Locate the cell with the specified text and output its (x, y) center coordinate. 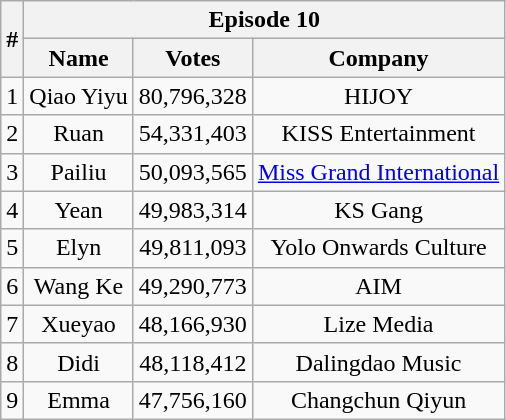
48,118,412 (192, 362)
Didi (79, 362)
1 (12, 96)
Ruan (79, 134)
Company (378, 58)
3 (12, 172)
49,290,773 (192, 286)
Miss Grand International (378, 172)
2 (12, 134)
Qiao Yiyu (79, 96)
5 (12, 248)
HIJOY (378, 96)
49,811,093 (192, 248)
# (12, 39)
AIM (378, 286)
Changchun Qiyun (378, 400)
48,166,930 (192, 324)
Lize Media (378, 324)
Emma (79, 400)
KISS Entertainment (378, 134)
KS Gang (378, 210)
Xueyao (79, 324)
8 (12, 362)
Wang Ke (79, 286)
80,796,328 (192, 96)
50,093,565 (192, 172)
49,983,314 (192, 210)
6 (12, 286)
Elyn (79, 248)
47,756,160 (192, 400)
54,331,403 (192, 134)
4 (12, 210)
7 (12, 324)
Pailiu (79, 172)
Votes (192, 58)
Dalingdao Music (378, 362)
Yean (79, 210)
9 (12, 400)
Yolo Onwards Culture (378, 248)
Name (79, 58)
Episode 10 (264, 20)
